Identify which cell holds the provided text, then report its [x, y] central coordinate. 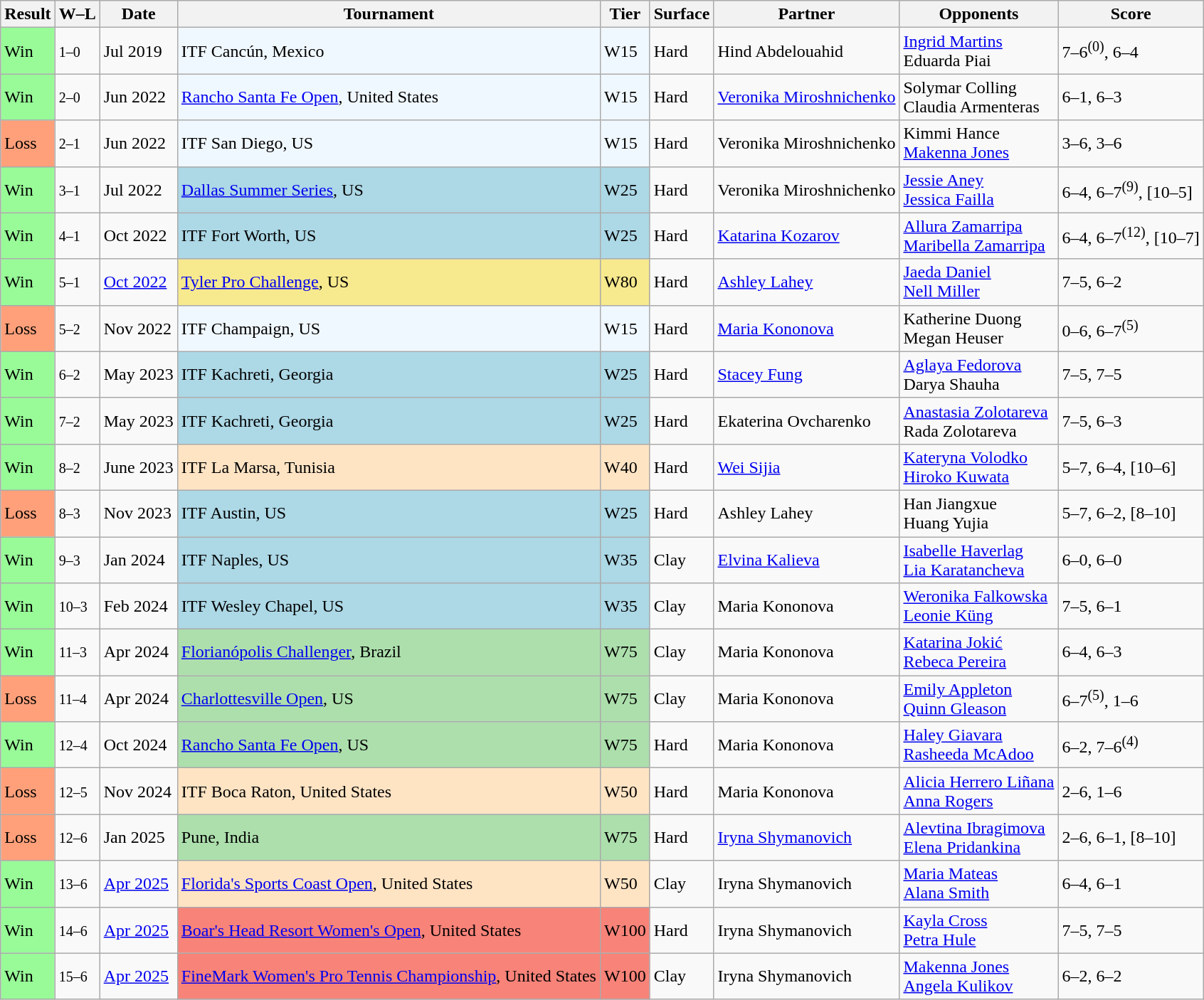
Rancho Santa Fe Open, US [389, 745]
ITF Fort Worth, US [389, 236]
Katarina Kozarov [807, 236]
2–6, 1–6 [1131, 791]
6–4, 6–7(12), [10–7] [1131, 236]
6–4, 6–7(9), [10–5] [1131, 189]
Kateryna Volodko Hiroko Kuwata [979, 467]
ITF Austin, US [389, 514]
Partner [807, 14]
Han Jiangxue Huang Yujia [979, 514]
6–7(5), 1–6 [1131, 698]
Nov 2022 [138, 329]
7–5, 6–3 [1131, 421]
Anastasia Zolotareva Rada Zolotareva [979, 421]
Alevtina Ibragimova Elena Pridankina [979, 838]
Jul 2019 [138, 51]
Katherine Duong Megan Heuser [979, 329]
Katarina Jokić Rebeca Pereira [979, 653]
5–1 [77, 282]
5–7, 6–4, [10–6] [1131, 467]
Makenna Jones Angela Kulikov [979, 976]
ITF Champaign, US [389, 329]
Solymar Colling Claudia Armenteras [979, 97]
Nov 2024 [138, 791]
6–2, 7–6(4) [1131, 745]
Feb 2024 [138, 606]
Elvina Kalieva [807, 559]
Kimmi Hance Makenna Jones [979, 144]
ITF Naples, US [389, 559]
Jan 2024 [138, 559]
Jaeda Daniel Nell Miller [979, 282]
7–5, 6–2 [1131, 282]
Jul 2022 [138, 189]
12–6 [77, 838]
Maria Mateas Alana Smith [979, 883]
Hind Abdelouahid [807, 51]
FineMark Women's Pro Tennis Championship, United States [389, 976]
Florianópolis Challenger, Brazil [389, 653]
W–L [77, 14]
6–1, 6–3 [1131, 97]
5–7, 6–2, [8–10] [1131, 514]
Boar's Head Resort Women's Open, United States [389, 930]
15–6 [77, 976]
11–3 [77, 653]
Surface [682, 14]
9–3 [77, 559]
4–1 [77, 236]
Tyler Pro Challenge, US [389, 282]
W40 [625, 467]
3–1 [77, 189]
Rancho Santa Fe Open, United States [389, 97]
Nov 2023 [138, 514]
14–6 [77, 930]
Oct 2024 [138, 745]
Jessie Aney Jessica Failla [979, 189]
Florida's Sports Coast Open, United States [389, 883]
Wei Sijia [807, 467]
Charlottesville Open, US [389, 698]
ITF Wesley Chapel, US [389, 606]
Dallas Summer Series, US [389, 189]
Kayla Cross Petra Hule [979, 930]
Allura Zamarripa Maribella Zamarripa [979, 236]
6–4, 6–3 [1131, 653]
W80 [625, 282]
Result [28, 14]
Haley Giavara Rasheeda McAdoo [979, 745]
Tier [625, 14]
10–3 [77, 606]
Emily Appleton Quinn Gleason [979, 698]
0–6, 6–7(5) [1131, 329]
Tournament [389, 14]
3–6, 3–6 [1131, 144]
8–2 [77, 467]
7–5, 6–1 [1131, 606]
Pune, India [389, 838]
7–2 [77, 421]
ITF Boca Raton, United States [389, 791]
7–6(0), 6–4 [1131, 51]
Stacey Fung [807, 374]
Alicia Herrero Liñana Anna Rogers [979, 791]
Date [138, 14]
Jan 2025 [138, 838]
Isabelle Haverlag Lia Karatancheva [979, 559]
5–2 [77, 329]
Score [1131, 14]
ITF San Diego, US [389, 144]
June 2023 [138, 467]
2–0 [77, 97]
11–4 [77, 698]
6–4, 6–1 [1131, 883]
Aglaya Fedorova Darya Shauha [979, 374]
Weronika Falkowska Leonie Küng [979, 606]
Ekaterina Ovcharenko [807, 421]
1–0 [77, 51]
ITF Cancún, Mexico [389, 51]
Ingrid Martins Eduarda Piai [979, 51]
Opponents [979, 14]
6–0, 6–0 [1131, 559]
13–6 [77, 883]
12–4 [77, 745]
6–2 [77, 374]
6–2, 6–2 [1131, 976]
12–5 [77, 791]
ITF La Marsa, Tunisia [389, 467]
2–1 [77, 144]
8–3 [77, 514]
2–6, 6–1, [8–10] [1131, 838]
